Output the [x, y] coordinate of the center of the cell containing the given text.  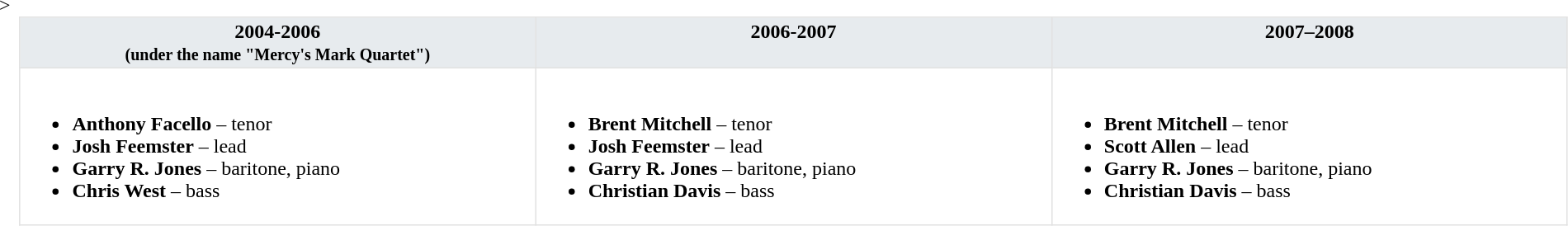
2006-2007 [794, 43]
Brent Mitchell – tenorScott Allen – leadGarry R. Jones – baritone, pianoChristian Davis – bass [1309, 146]
Anthony Facello – tenorJosh Feemster – leadGarry R. Jones – baritone, pianoChris West – bass [277, 146]
2007–2008 [1309, 43]
2004-2006(under the name "Mercy's Mark Quartet") [277, 43]
Brent Mitchell – tenorJosh Feemster – leadGarry R. Jones – baritone, pianoChristian Davis – bass [794, 146]
